Search for the cell housing the specified text and yield its (X, Y) center coordinate. 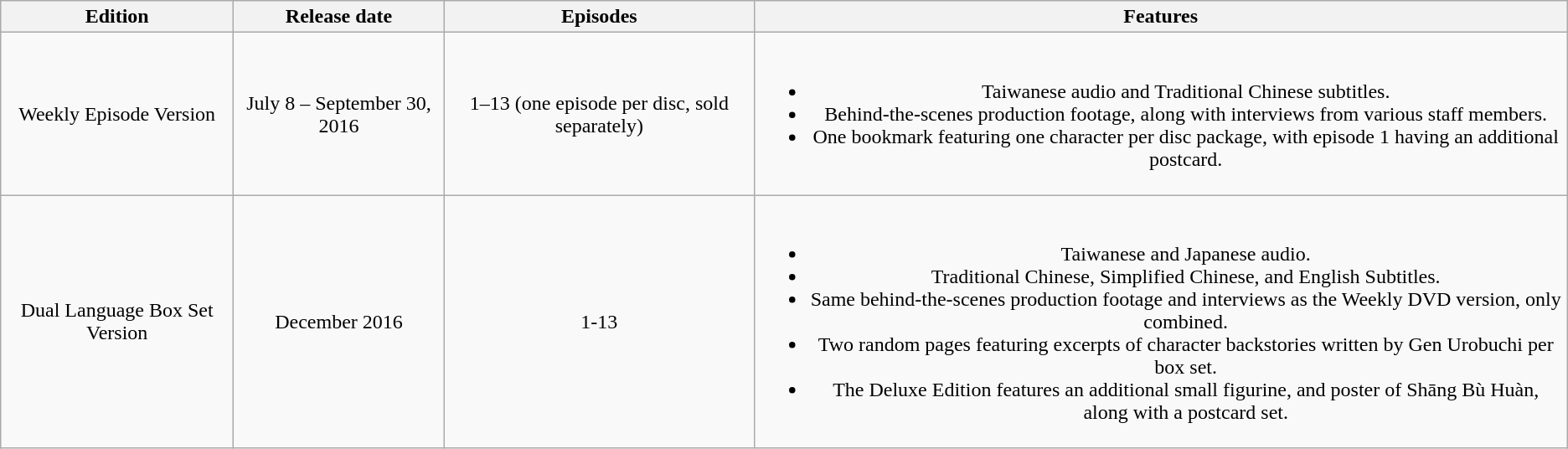
Features (1161, 17)
1-13 (599, 322)
Episodes (599, 17)
July 8 – September 30, 2016 (339, 114)
1–13 (one episode per disc, sold separately) (599, 114)
Release date (339, 17)
Dual Language Box Set Version (117, 322)
December 2016 (339, 322)
Weekly Episode Version (117, 114)
Edition (117, 17)
